Search for the cell housing the specified text and yield its [X, Y] center coordinate. 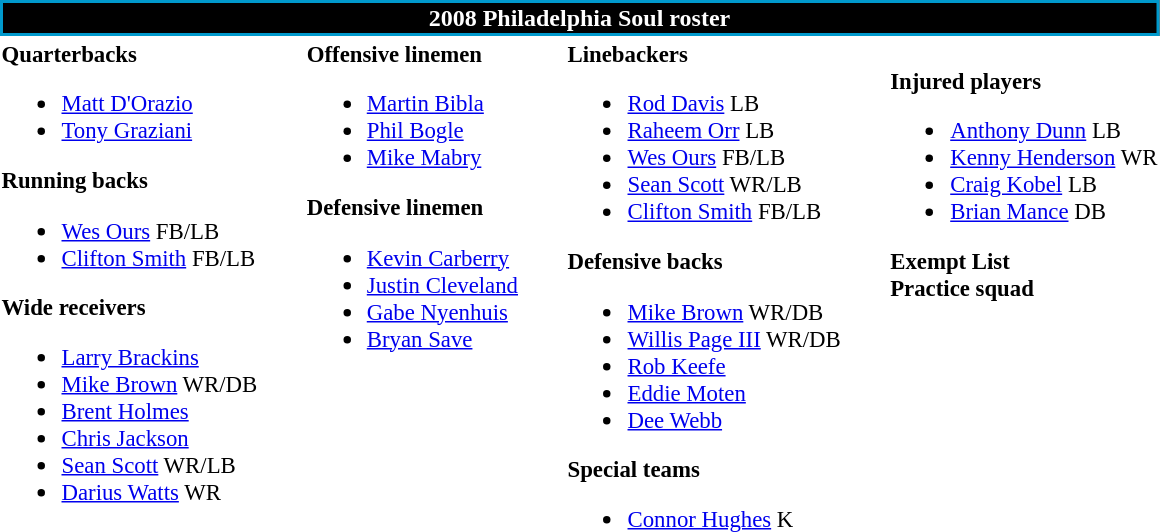
2008 Philadelphia Soul roster [580, 18]
